Output the [x, y] coordinate of the center of the cell containing the given text.  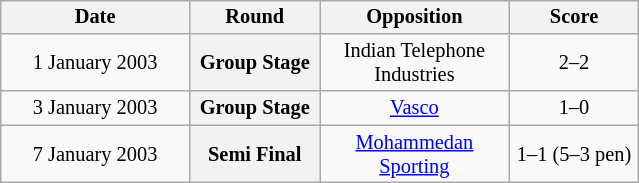
2–2 [574, 63]
3 January 2003 [95, 108]
Semi Final [255, 154]
Vasco [415, 108]
Opposition [415, 17]
1–0 [574, 108]
7 January 2003 [95, 154]
Round [255, 17]
1 January 2003 [95, 63]
Indian Telephone Industries [415, 63]
Score [574, 17]
1–1 (5–3 pen) [574, 154]
Date [95, 17]
Mohammedan Sporting [415, 154]
